Return the (X, Y) coordinate for the center point of the cell that contains the specified text.  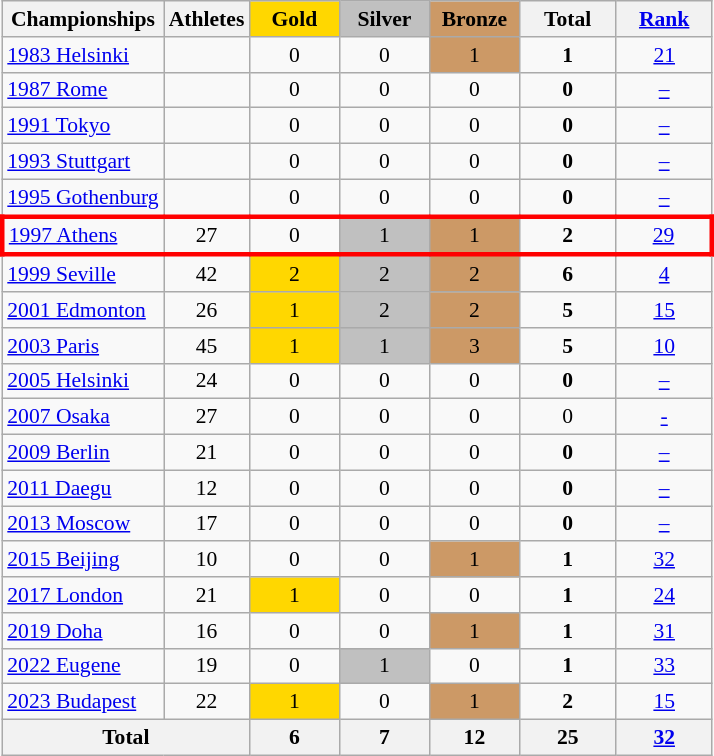
25 (568, 738)
2009 Berlin (82, 453)
1999 Seville (82, 274)
- (664, 417)
1991 Tokyo (82, 126)
2011 Daegu (82, 488)
2023 Budapest (82, 702)
Athletes (207, 19)
2013 Moscow (82, 524)
1983 Helsinki (82, 55)
Championships (82, 19)
26 (207, 310)
45 (207, 346)
2007 Osaka (82, 417)
7 (384, 738)
19 (207, 666)
Rank (664, 19)
3 (474, 346)
2005 Helsinki (82, 381)
1987 Rome (82, 90)
2003 Paris (82, 346)
2019 Doha (82, 631)
4 (664, 274)
Bronze (474, 19)
33 (664, 666)
29 (664, 236)
Gold (294, 19)
31 (664, 631)
2017 London (82, 595)
1995 Gothenburg (82, 198)
16 (207, 631)
2001 Edmonton (82, 310)
2022 Eugene (82, 666)
22 (207, 702)
1993 Stuttgart (82, 162)
Silver (384, 19)
2015 Beijing (82, 560)
42 (207, 274)
17 (207, 524)
1997 Athens (82, 236)
